Detect which cell encompasses the target text, then output its [x, y] center coordinate. 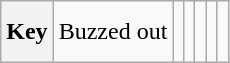
Buzzed out [113, 32]
Key [27, 32]
